Find where the given text appears and provide that cell's center as (x, y) coordinate. 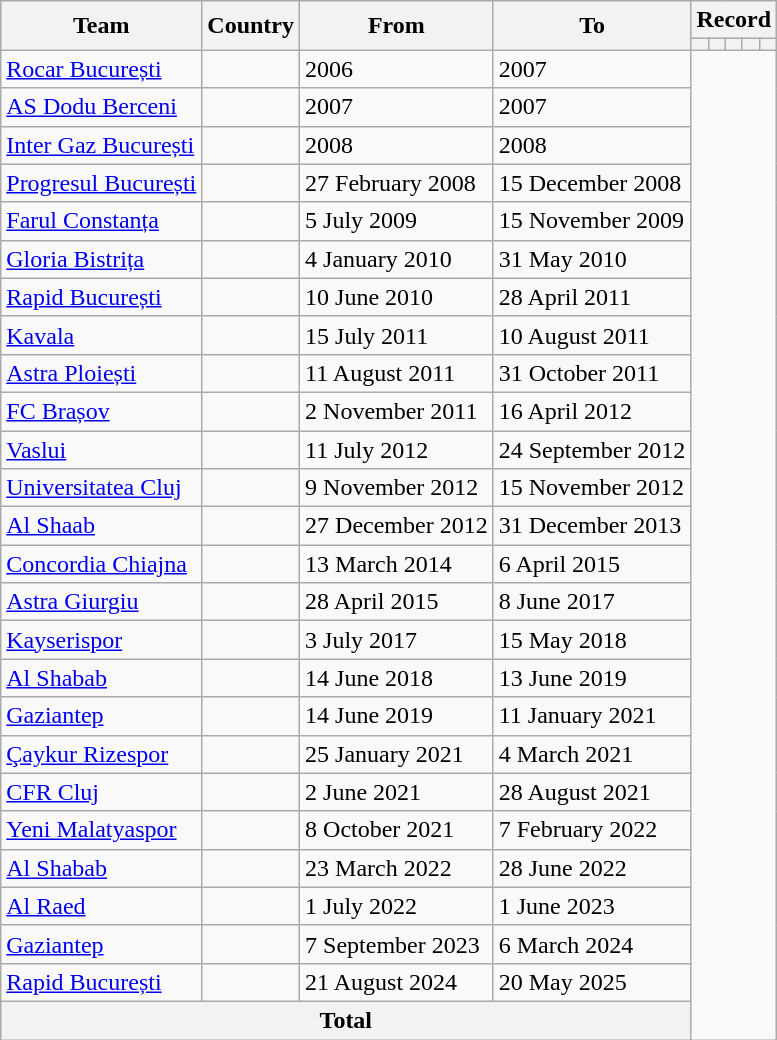
16 April 2012 (592, 411)
31 May 2010 (592, 259)
8 June 2017 (592, 602)
28 August 2021 (592, 792)
Gloria Bistrița (102, 259)
1 June 2023 (592, 906)
To (592, 26)
15 December 2008 (592, 183)
27 December 2012 (397, 526)
6 March 2024 (592, 944)
From (397, 26)
AS Dodu Berceni (102, 107)
14 June 2019 (397, 716)
Al Raed (102, 906)
FC Brașov (102, 411)
9 November 2012 (397, 488)
Yeni Malatyaspor (102, 830)
14 June 2018 (397, 678)
15 November 2009 (592, 221)
31 December 2013 (592, 526)
15 November 2012 (592, 488)
Farul Constanța (102, 221)
8 October 2021 (397, 830)
28 April 2011 (592, 297)
21 August 2024 (397, 982)
2 June 2021 (397, 792)
24 September 2012 (592, 449)
Astra Giurgiu (102, 602)
CFR Cluj (102, 792)
Çaykur Rizespor (102, 754)
2 November 2011 (397, 411)
7 September 2023 (397, 944)
Rocar București (102, 69)
3 July 2017 (397, 640)
6 April 2015 (592, 564)
2006 (397, 69)
31 October 2011 (592, 373)
1 July 2022 (397, 906)
11 August 2011 (397, 373)
20 May 2025 (592, 982)
Kavala (102, 335)
10 August 2011 (592, 335)
Total (346, 1020)
Vaslui (102, 449)
5 July 2009 (397, 221)
4 March 2021 (592, 754)
11 July 2012 (397, 449)
Team (102, 26)
Al Shaab (102, 526)
Kayserispor (102, 640)
4 January 2010 (397, 259)
Concordia Chiajna (102, 564)
28 April 2015 (397, 602)
Record (734, 20)
13 June 2019 (592, 678)
23 March 2022 (397, 868)
13 March 2014 (397, 564)
11 January 2021 (592, 716)
Universitatea Cluj (102, 488)
Astra Ploiești (102, 373)
28 June 2022 (592, 868)
15 July 2011 (397, 335)
Progresul București (102, 183)
10 June 2010 (397, 297)
15 May 2018 (592, 640)
Inter Gaz București (102, 145)
25 January 2021 (397, 754)
Country (251, 26)
27 February 2008 (397, 183)
7 February 2022 (592, 830)
